Return [X, Y] of the center of cell containing provided text 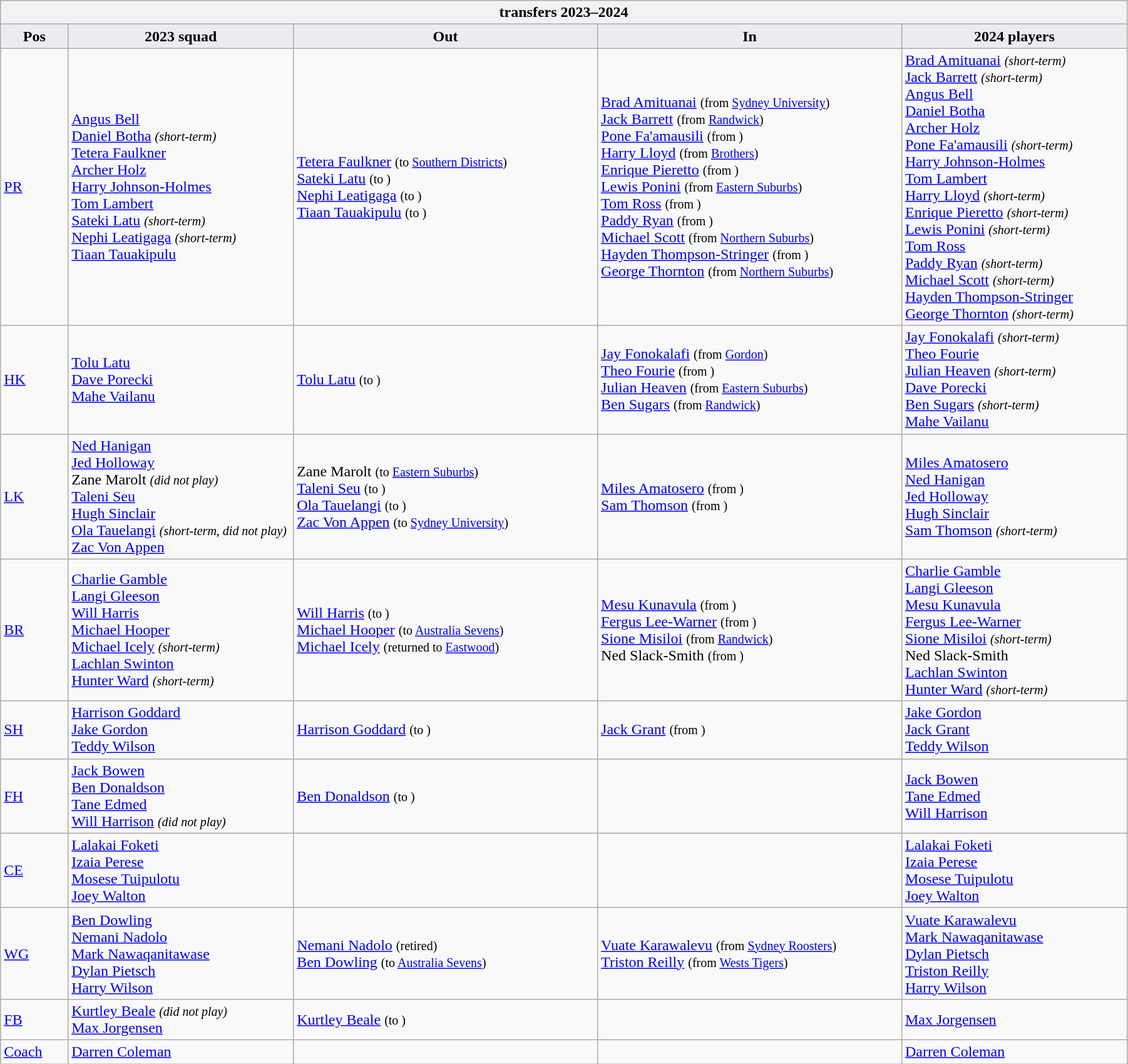
Jay Fonokalafi (from Gordon) Theo Fourie (from ) Julian Heaven (from Eastern Suburbs) Ben Sugars (from Randwick) [750, 379]
Jack Bowen Tane Edmed Will Harrison [1014, 796]
LK [34, 496]
Will Harris (to ) Michael Hooper (to Australia Sevens) Michael Icely (returned to Eastwood) [446, 630]
Jay Fonokalafi (short-term) Theo Fourie Julian Heaven (short-term) Dave Porecki Ben Sugars (short-term) Mahe Vailanu [1014, 379]
PR [34, 187]
Jake Gordon Jack Grant Teddy Wilson [1014, 730]
Tolu Latu (to ) [446, 379]
SH [34, 730]
Harrison Goddard (to ) [446, 730]
FB [34, 1019]
Ben Donaldson (to ) [446, 796]
In [750, 36]
Kurtley Beale (did not play) Max Jorgensen [181, 1019]
Nemani Nadolo (retired) Ben Dowling (to Australia Sevens) [446, 953]
Kurtley Beale (to ) [446, 1019]
Vuate Karawalevu (from Sydney Roosters) Triston Reilly (from Wests Tigers) [750, 953]
CE [34, 870]
Jack Bowen Ben Donaldson Tane Edmed Will Harrison (did not play) [181, 796]
Tetera Faulkner (to Southern Districts) Sateki Latu (to ) Nephi Leatigaga (to ) Tiaan Tauakipulu (to ) [446, 187]
Charlie Gamble Langi Gleeson Mesu Kunavula Fergus Lee-Warner Sione Misiloi (short-term) Ned Slack-Smith Lachlan Swinton Hunter Ward (short-term) [1014, 630]
Ben Dowling Nemani Nadolo Mark Nawaqanitawase Dylan Pietsch Harry Wilson [181, 953]
2024 players [1014, 36]
Pos [34, 36]
Charlie Gamble Langi Gleeson Will Harris Michael Hooper Michael Icely (short-term) Lachlan Swinton Hunter Ward (short-term) [181, 630]
Out [446, 36]
Tolu Latu Dave Porecki Mahe Vailanu [181, 379]
Coach [34, 1051]
Vuate Karawalevu Mark Nawaqanitawase Dylan Pietsch Triston Reilly Harry Wilson [1014, 953]
WG [34, 953]
BR [34, 630]
Max Jorgensen [1014, 1019]
FH [34, 796]
Harrison Goddard Jake Gordon Teddy Wilson [181, 730]
2023 squad [181, 36]
Miles Amatosero (from ) Sam Thomson (from ) [750, 496]
Ned Hanigan Jed Holloway Zane Marolt (did not play) Taleni Seu Hugh Sinclair Ola Tauelangi (short-term, did not play) Zac Von Appen [181, 496]
transfers 2023–2024 [564, 13]
Miles Amatosero Ned Hanigan Jed Holloway Hugh Sinclair Sam Thomson (short-term) [1014, 496]
HK [34, 379]
Zane Marolt (to Eastern Suburbs) Taleni Seu (to ) Ola Tauelangi (to ) Zac Von Appen (to Sydney University) [446, 496]
Mesu Kunavula (from ) Fergus Lee-Warner (from ) Sione Misiloi (from Randwick) Ned Slack-Smith (from ) [750, 630]
Jack Grant (from ) [750, 730]
